Find where the given text appears and provide that cell's center as [x, y] coordinate. 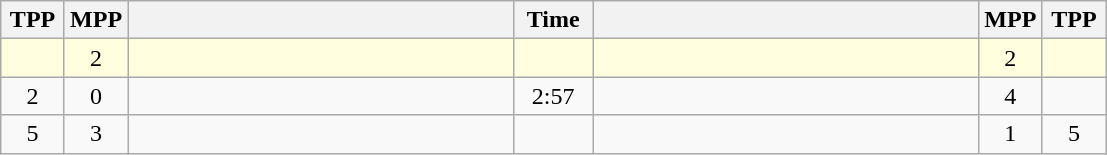
Time [554, 20]
2:57 [554, 96]
4 [1011, 96]
0 [96, 96]
1 [1011, 134]
3 [96, 134]
